Find where the given text appears and provide that cell's center as [x, y] coordinate. 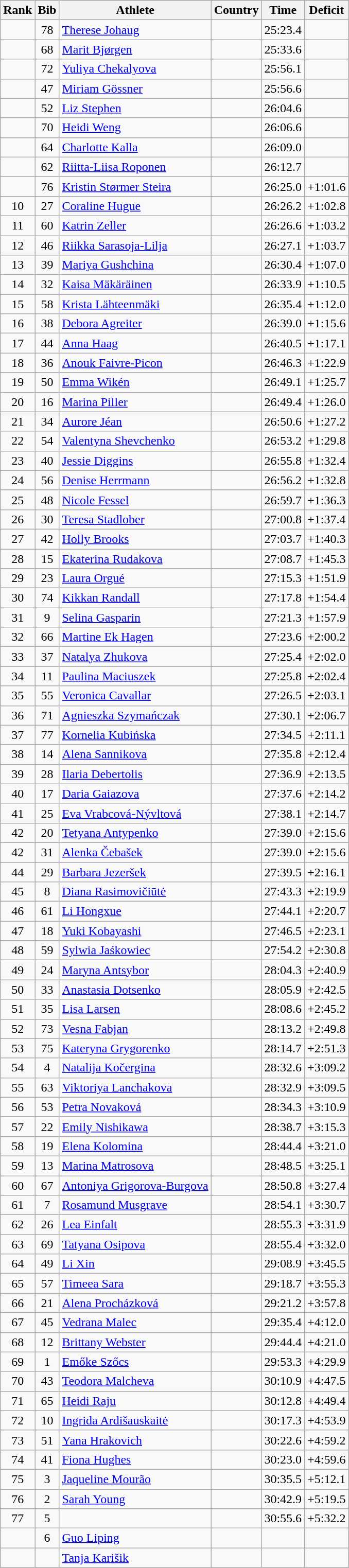
+4:12.0 [326, 1323]
+1:37.4 [326, 519]
28:50.8 [283, 1185]
Viktoriya Lanchakova [135, 1087]
+2:30.8 [326, 950]
28:04.3 [283, 970]
26:59.7 [283, 500]
28:38.7 [283, 1126]
+1:40.3 [326, 539]
Athlete [135, 10]
9 [47, 618]
28:55.4 [283, 1244]
Emőke Szőcs [135, 1362]
+1:27.2 [326, 421]
+3:30.7 [326, 1205]
Debora Agreiter [135, 324]
Tatyana Osipova [135, 1244]
+2:40.9 [326, 970]
Fiona Hughes [135, 1459]
26:46.3 [283, 363]
Natalya Zhukova [135, 657]
+4:21.0 [326, 1342]
+3:31.9 [326, 1225]
+3:55.3 [326, 1283]
Riikka Sarasoja-Lilja [135, 245]
Miriam Gössner [135, 89]
+1:03.2 [326, 225]
28:08.6 [283, 1009]
3 [47, 1479]
+3:15.3 [326, 1126]
+3:32.0 [326, 1244]
+2:00.2 [326, 637]
Teodora Malcheva [135, 1381]
+3:27.4 [326, 1185]
+3:10.9 [326, 1107]
+1:32.4 [326, 461]
25:23.4 [283, 30]
Vedrana Malec [135, 1323]
Ekaterina Rudakova [135, 558]
30:35.5 [283, 1479]
Nicole Fessel [135, 500]
Anouk Faivre-Picon [135, 363]
Valentyna Shevchenko [135, 441]
27:15.3 [283, 578]
Heidi Raju [135, 1401]
Alenka Čebašek [135, 852]
26:27.1 [283, 245]
26:53.2 [283, 441]
+2:20.7 [326, 911]
+2:03.1 [326, 696]
26:25.0 [283, 186]
+1:10.5 [326, 285]
27:34.5 [283, 735]
27:39.5 [283, 872]
+2:12.4 [326, 754]
Ilaria Debertolis [135, 774]
Kateryna Grygorenko [135, 1048]
27:38.1 [283, 813]
Li Xin [135, 1264]
Maryna Antsybor [135, 970]
+3:09.5 [326, 1087]
Heidi Weng [135, 128]
+2:42.5 [326, 990]
30:12.8 [283, 1401]
28:05.9 [283, 990]
+3:25.1 [326, 1166]
5 [47, 1519]
26:49.4 [283, 402]
27:26.5 [283, 696]
27:25.4 [283, 657]
28:54.1 [283, 1205]
30:17.3 [283, 1420]
29:35.4 [283, 1323]
26:39.0 [283, 324]
43 [47, 1381]
+2:06.7 [326, 715]
Jessie Diggins [135, 461]
Coraline Hugue [135, 206]
26:30.4 [283, 265]
26:09.0 [283, 147]
Daria Gaiazova [135, 794]
Charlotte Kalla [135, 147]
Mariya Gushchina [135, 265]
Jaqueline Mourão [135, 1479]
Katrin Zeller [135, 225]
+2:51.3 [326, 1048]
Agnieszka Szymańczak [135, 715]
27:44.1 [283, 911]
+4:49.4 [326, 1401]
Rank [18, 10]
+2:45.2 [326, 1009]
26:33.9 [283, 285]
27:35.8 [283, 754]
26:49.1 [283, 382]
+1:32.8 [326, 480]
Eva Vrabcová-Nývltová [135, 813]
Holly Brooks [135, 539]
27:46.5 [283, 931]
Vesna Fabjan [135, 1029]
27:36.9 [283, 774]
Brittany Webster [135, 1342]
4 [47, 1068]
Li Hongxue [135, 911]
Anastasia Dotsenko [135, 990]
Therese Johaug [135, 30]
28:32.9 [283, 1087]
27:43.3 [283, 892]
Tetyana Antypenko [135, 833]
+1:22.9 [326, 363]
27:21.3 [283, 618]
Elena Kolomina [135, 1146]
29:08.9 [283, 1264]
27:37.6 [283, 794]
28:32.6 [283, 1068]
Lisa Larsen [135, 1009]
27:08.7 [283, 558]
+1:01.6 [326, 186]
Petra Novaková [135, 1107]
27:25.8 [283, 676]
Riitta-Liisa Roponen [135, 167]
+4:59.2 [326, 1440]
Lea Einfalt [135, 1225]
Sarah Young [135, 1499]
30:10.9 [283, 1381]
26:04.6 [283, 108]
+1:25.7 [326, 382]
+2:02.4 [326, 676]
25:56.6 [283, 89]
28:13.2 [283, 1029]
+4:47.5 [326, 1381]
+1:29.8 [326, 441]
8 [47, 892]
29:53.3 [283, 1362]
29:18.7 [283, 1283]
Marit Bjørgen [135, 49]
Alena Procházková [135, 1303]
Marina Piller [135, 402]
27:00.8 [283, 519]
+4:59.6 [326, 1459]
Tanja Karišik [135, 1558]
+5:19.5 [326, 1499]
1 [47, 1362]
Kornelia Kubińska [135, 735]
+1:57.9 [326, 618]
78 [47, 30]
+2:14.7 [326, 813]
+2:23.1 [326, 931]
Paulina Maciuszek [135, 676]
Barbara Jezeršek [135, 872]
Rosamund Musgrave [135, 1205]
+1:03.7 [326, 245]
Timeea Sara [135, 1283]
Krista Lähteenmäki [135, 304]
26:26.6 [283, 225]
27:23.6 [283, 637]
Time [283, 10]
Selina Gasparin [135, 618]
26:06.6 [283, 128]
30:42.9 [283, 1499]
2 [47, 1499]
Veronica Cavallar [135, 696]
27:30.1 [283, 715]
Liz Stephen [135, 108]
7 [47, 1205]
26:55.8 [283, 461]
Alena Sannikova [135, 754]
+1:02.8 [326, 206]
30:23.0 [283, 1459]
Aurore Jéan [135, 421]
26:12.7 [283, 167]
26:26.2 [283, 206]
Kaisa Mäkäräinen [135, 285]
30:55.6 [283, 1519]
Denise Herrmann [135, 480]
6 [47, 1538]
+1:07.0 [326, 265]
+1:51.9 [326, 578]
Yuliya Chekalyova [135, 69]
28:48.5 [283, 1166]
+5:12.1 [326, 1479]
Anna Haag [135, 343]
Country [236, 10]
Bib [47, 10]
+2:02.0 [326, 657]
Deficit [326, 10]
Emma Wikén [135, 382]
+1:12.0 [326, 304]
29:21.2 [283, 1303]
+2:11.1 [326, 735]
+1:17.1 [326, 343]
+2:49.8 [326, 1029]
30:22.6 [283, 1440]
27:54.2 [283, 950]
+1:26.0 [326, 402]
Ingrida Ardišauskaitė [135, 1420]
Emily Nishikawa [135, 1126]
26:50.6 [283, 421]
25:56.1 [283, 69]
26:40.5 [283, 343]
+2:14.2 [326, 794]
+4:29.9 [326, 1362]
Guo Liping [135, 1538]
27:03.7 [283, 539]
28:14.7 [283, 1048]
Laura Orgué [135, 578]
Martine Ek Hagen [135, 637]
Natalija Kočergina [135, 1068]
Yuki Kobayashi [135, 931]
26:35.4 [283, 304]
+3:09.2 [326, 1068]
Kikkan Randall [135, 598]
+3:21.0 [326, 1146]
+3:45.5 [326, 1264]
+1:36.3 [326, 500]
Marina Matrosova [135, 1166]
Yana Hrakovich [135, 1440]
Antoniya Grigorova-Burgova [135, 1185]
26:56.2 [283, 480]
Teresa Stadlober [135, 519]
+2:19.9 [326, 892]
25:33.6 [283, 49]
28:34.3 [283, 1107]
Sylwia Jaśkowiec [135, 950]
27:17.8 [283, 598]
Kristin Størmer Steira [135, 186]
+5:32.2 [326, 1519]
29:44.4 [283, 1342]
+1:54.4 [326, 598]
+3:57.8 [326, 1303]
28:44.4 [283, 1146]
Diana Rasimovičiūtė [135, 892]
+1:45.3 [326, 558]
+2:13.5 [326, 774]
28:55.3 [283, 1225]
+4:53.9 [326, 1420]
+2:16.1 [326, 872]
+1:15.6 [326, 324]
